Extract the [X, Y] coordinate from the center of the cell holding the provided text.  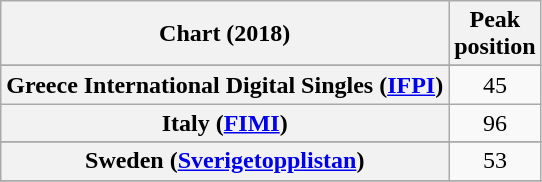
53 [495, 161]
Italy (FIMI) [225, 123]
Sweden (Sverigetopplistan) [225, 161]
Chart (2018) [225, 34]
45 [495, 85]
96 [495, 123]
Greece International Digital Singles (IFPI) [225, 85]
Peak position [495, 34]
